Scan for the cell matching the given text and deliver its (X, Y) coordinate at center. 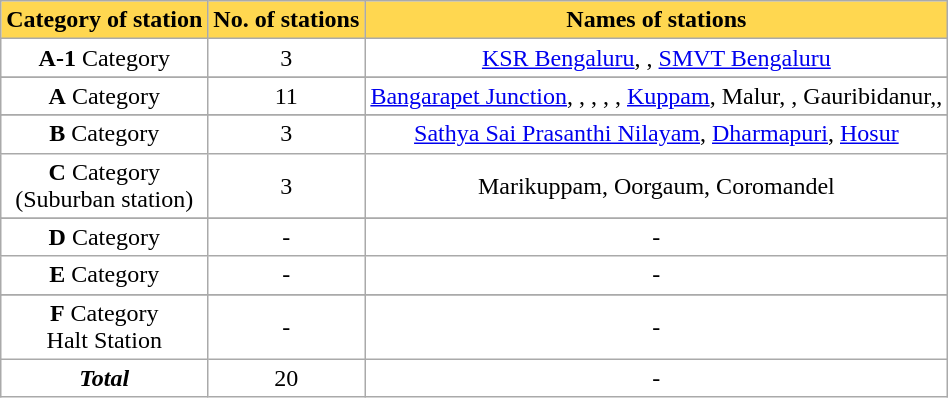
No. of stations (286, 20)
20 (286, 378)
Category of station (104, 20)
Total (104, 378)
A-1 Category (104, 58)
Marikuppam, Oorgaum, Coromandel (656, 186)
E Category (104, 275)
Names of stations (656, 20)
F CategoryHalt Station (104, 326)
Bangarapet Junction, , , , , Kuppam, Malur, , Gauribidanur,, (656, 96)
B Category (104, 134)
D Category (104, 237)
A Category (104, 96)
KSR Bengaluru, , SMVT Bengaluru (656, 58)
Sathya Sai Prasanthi Nilayam, Dharmapuri, Hosur (656, 134)
C Category(Suburban station) (104, 186)
11 (286, 96)
